Locate the cell with the specified text and output its [x, y] center coordinate. 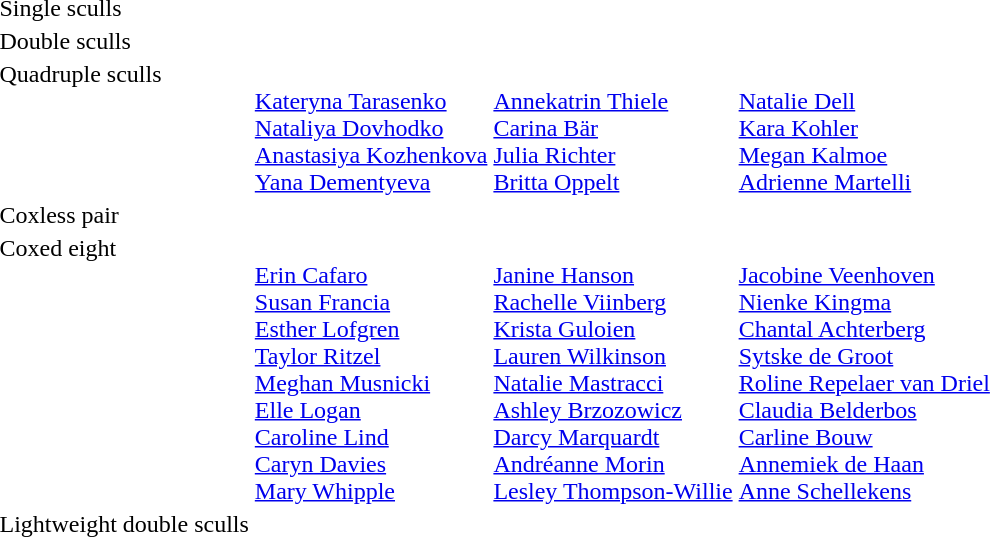
Janine HansonRachelle ViinbergKrista GuloienLauren WilkinsonNatalie MastracciAshley BrzozowiczDarcy MarquardtAndréanne MorinLesley Thompson-Willie [613, 370]
Annekatrin ThieleCarina BärJulia RichterBritta Oppelt [613, 128]
Kateryna TarasenkoNataliya DovhodkoAnastasiya KozhenkovaYana Dementyeva [371, 128]
Erin CafaroSusan FranciaEsther LofgrenTaylor RitzelMeghan MusnickiElle LoganCaroline LindCaryn DaviesMary Whipple [371, 370]
